Return (X, Y) of the center of cell containing provided text 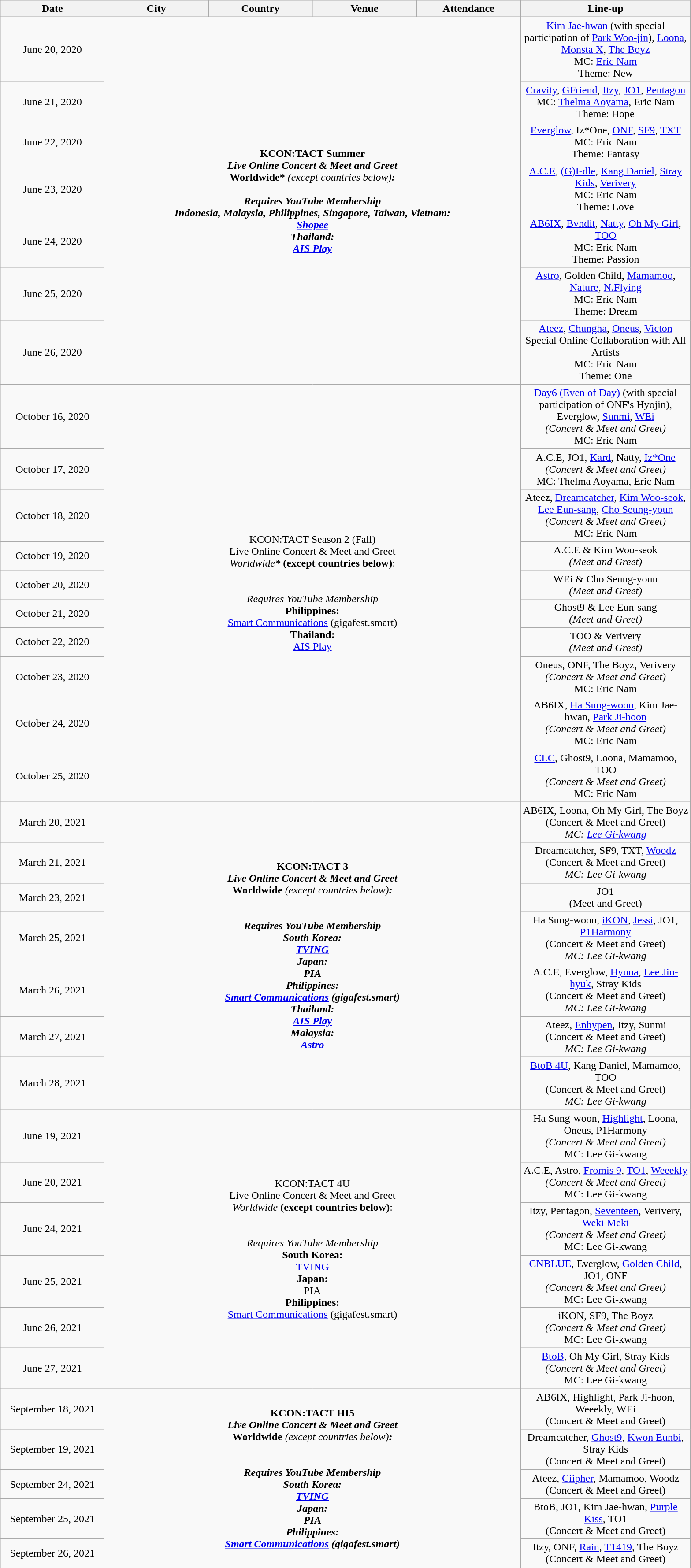
October 23, 2020 (52, 677)
A.C.E & Kim Woo-seok (Meet and Greet) (606, 556)
Date (52, 9)
Attendance (468, 9)
Kim Jae-hwan (with special participation of Park Woo-jin), Loona, Monsta X, The Boyz MC: Eric Nam Theme: New (606, 49)
March 21, 2021 (52, 863)
Venue (364, 9)
CNBLUE, Everglow, Golden Child, JO1, ONF (Concert & Meet and Greet) MC: Lee Gi-kwang (606, 1281)
CLC, Ghost9, Loona, Mamamoo, TOO (Concert & Meet and Greet) MC: Eric Nam (606, 775)
October 16, 2020 (52, 416)
BtoB, JO1, Kim Jae-hwan, Purple Kiss, TO1 (Concert & Meet and Greet) (606, 1519)
Itzy, Pentagon, Seventeen, Verivery, Weki Meki (Concert & Meet and Greet) MC: Lee Gi-kwang (606, 1228)
June 19, 2021 (52, 1136)
JO1 (Meet and Greet) (606, 897)
AB6IX, Loona, Oh My Girl, The Boyz (Concert & Meet and Greet) MC: Lee Gi-kwang (606, 822)
Day6 (Even of Day) (with special participation of ONF's Hyojin), Everglow, Sunmi, WEi (Concert & Meet and Greet) MC: Eric Nam (606, 416)
Ha Sung-woon, Highlight, Loona, Oneus, P1Harmony (Concert & Meet and Greet) MC: Lee Gi-kwang (606, 1136)
Itzy, ONF, Rain, T1419, The Boyz (Concert & Meet and Greet) (606, 1553)
AB6IX, Ha Sung-woon, Kim Jae-hwan, Park Ji-hoon (Concert & Meet and Greet) MC: Eric Nam (606, 723)
Ateez, Enhypen, Itzy, Sunmi (Concert & Meet and Greet) MC: Lee Gi-kwang (606, 1037)
Everglow, Iz*One, ONF, SF9, TXT MC: Eric Nam Theme: Fantasy (606, 142)
June 20, 2021 (52, 1182)
September 26, 2021 (52, 1553)
Dreamcatcher, SF9, TXT, Woodz (Concert & Meet and Greet) MC: Lee Gi-kwang (606, 863)
September 24, 2021 (52, 1484)
Ateez, Chungha, Oneus, Victon Special Online Collaboration with All Artists MC: Eric Nam Theme: One (606, 352)
A.C.E, JO1, Kard, Natty, Iz*One (Concert & Meet and Greet) MC: Thelma Aoyama, Eric Nam (606, 469)
March 25, 2021 (52, 938)
September 19, 2021 (52, 1449)
WEi & Cho Seung-youn (Meet and Greet) (606, 584)
October 20, 2020 (52, 584)
October 25, 2020 (52, 775)
June 25, 2020 (52, 293)
A.C.E, (G)I-dle, Kang Daniel, Stray Kids, Verivery MC: Eric Nam Theme: Love (606, 189)
March 26, 2021 (52, 990)
June 26, 2021 (52, 1328)
October 18, 2020 (52, 515)
March 27, 2021 (52, 1037)
Ateez, Dreamcatcher, Kim Woo-seok, Lee Eun-sang, Cho Seung-youn (Concert & Meet and Greet) MC: Eric Nam (606, 515)
March 20, 2021 (52, 822)
Dreamcatcher, Ghost9, Kwon Eunbi, Stray Kids (Concert & Meet and Greet) (606, 1449)
AB6IX, Bvndit, Natty, Oh My Girl, TOO MC: Eric Nam Theme: Passion (606, 241)
June 25, 2021 (52, 1281)
Astro, Golden Child, Mamamoo, Nature, N.Flying MC: Eric Nam Theme: Dream (606, 293)
June 24, 2020 (52, 241)
September 25, 2021 (52, 1519)
June 20, 2020 (52, 49)
June 23, 2020 (52, 189)
October 19, 2020 (52, 556)
BtoB 4U, Kang Daniel, Mamamoo, TOO (Concert & Meet and Greet) MC: Lee Gi-kwang (606, 1083)
Ha Sung-woon, iKON, Jessi, JO1, P1Harmony (Concert & Meet and Greet) MC: Lee Gi-kwang (606, 938)
October 17, 2020 (52, 469)
Ghost9 & Lee Eun-sang (Meet and Greet) (606, 613)
Ateez, Ciipher, Mamamoo, Woodz (Concert & Meet and Greet) (606, 1484)
September 18, 2021 (52, 1409)
Line-up (606, 9)
AB6IX, Highlight, Park Ji-hoon, Weeekly, WEi (Concert & Meet and Greet) (606, 1409)
Cravity, GFriend, Itzy, JO1, Pentagon MC: Thelma Aoyama, Eric Nam Theme: Hope (606, 102)
June 24, 2021 (52, 1228)
City (156, 9)
A.C.E, Astro, Fromis 9, TO1, Weeekly (Concert & Meet and Greet) MC: Lee Gi-kwang (606, 1182)
March 28, 2021 (52, 1083)
iKON, SF9, The Boyz (Concert & Meet and Greet) MC: Lee Gi-kwang (606, 1328)
June 21, 2020 (52, 102)
A.C.E, Everglow, Hyuna, Lee Jin-hyuk, Stray Kids (Concert & Meet and Greet) MC: Lee Gi-kwang (606, 990)
Oneus, ONF, The Boyz, Verivery (Concert & Meet and Greet) MC: Eric Nam (606, 677)
June 22, 2020 (52, 142)
BtoB, Oh My Girl, Stray Kids (Concert & Meet and Greet) MC: Lee Gi-kwang (606, 1368)
TOO & Verivery (Meet and Greet) (606, 642)
March 23, 2021 (52, 897)
October 22, 2020 (52, 642)
June 27, 2021 (52, 1368)
Country (260, 9)
October 21, 2020 (52, 613)
October 24, 2020 (52, 723)
June 26, 2020 (52, 352)
